Scan for the cell matching the given text and deliver its (X, Y) coordinate at center. 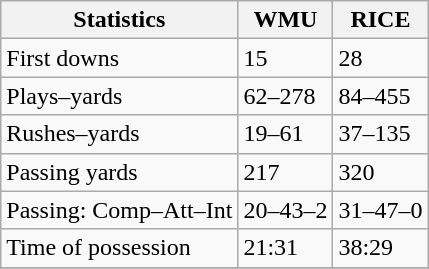
38:29 (380, 248)
84–455 (380, 96)
21:31 (286, 248)
31–47–0 (380, 210)
37–135 (380, 134)
62–278 (286, 96)
Rushes–yards (120, 134)
15 (286, 58)
Time of possession (120, 248)
20–43–2 (286, 210)
28 (380, 58)
Passing: Comp–Att–Int (120, 210)
First downs (120, 58)
RICE (380, 20)
217 (286, 172)
320 (380, 172)
Passing yards (120, 172)
19–61 (286, 134)
Plays–yards (120, 96)
WMU (286, 20)
Statistics (120, 20)
